Pinpoint the cell where the given text exists, returning its [x, y] midpoint coordinate. 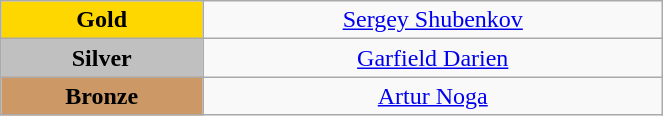
Silver [102, 58]
Garfield Darien [433, 58]
Artur Noga [433, 96]
Bronze [102, 96]
Gold [102, 20]
Sergey Shubenkov [433, 20]
